Locate the cell with the specified text and output its (X, Y) center coordinate. 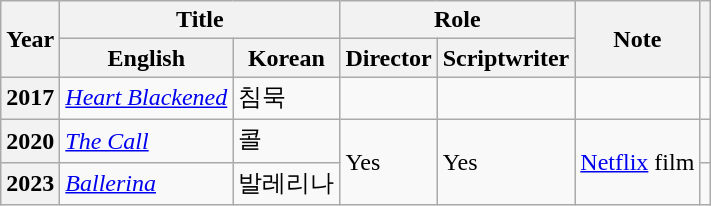
2020 (30, 140)
콜 (286, 140)
Ballerina (146, 184)
Note (638, 39)
Netflix film (638, 162)
2023 (30, 184)
Korean (286, 58)
The Call (146, 140)
침묵 (286, 98)
Director (388, 58)
Heart Blackened (146, 98)
2017 (30, 98)
Title (200, 20)
Role (458, 20)
Year (30, 39)
발레리나 (286, 184)
Scriptwriter (506, 58)
English (146, 58)
